Capture the cell that displays the provided text and extract its [x, y] central coordinate. 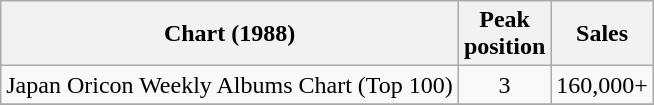
3 [504, 85]
Peakposition [504, 34]
Japan Oricon Weekly Albums Chart (Top 100) [230, 85]
Chart (1988) [230, 34]
Sales [602, 34]
160,000+ [602, 85]
